Determine the [X, Y] coordinate at the center of the cell enclosing the given text.  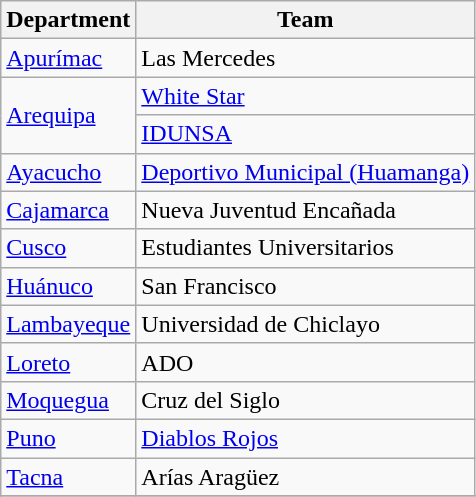
Lambayeque [68, 324]
Deportivo Municipal (Huamanga) [306, 172]
Department [68, 20]
Las Mercedes [306, 58]
Nueva Juventud Encañada [306, 210]
Cajamarca [68, 210]
Tacna [68, 477]
Ayacucho [68, 172]
ADO [306, 362]
Arías Aragüez [306, 477]
Cusco [68, 248]
White Star [306, 96]
Huánuco [68, 286]
Loreto [68, 362]
Team [306, 20]
Arequipa [68, 115]
Universidad de Chiclayo [306, 324]
Apurímac [68, 58]
Cruz del Siglo [306, 400]
Moquegua [68, 400]
Diablos Rojos [306, 438]
Estudiantes Universitarios [306, 248]
IDUNSA [306, 134]
Puno [68, 438]
San Francisco [306, 286]
